Capture the cell that displays the provided text and extract its [x, y] central coordinate. 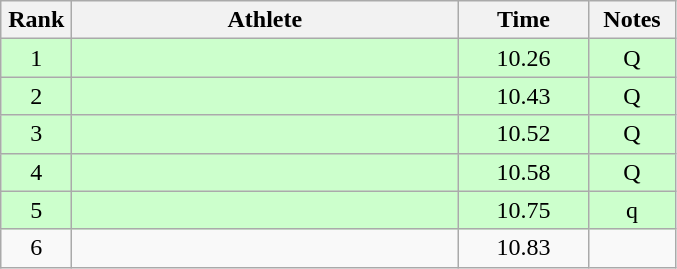
Time [524, 20]
10.75 [524, 210]
4 [36, 172]
10.58 [524, 172]
Athlete [265, 20]
10.83 [524, 248]
6 [36, 248]
q [632, 210]
2 [36, 96]
3 [36, 134]
10.52 [524, 134]
5 [36, 210]
10.43 [524, 96]
10.26 [524, 58]
Notes [632, 20]
1 [36, 58]
Rank [36, 20]
